Find where the given text appears and provide that cell's center as [X, Y] coordinate. 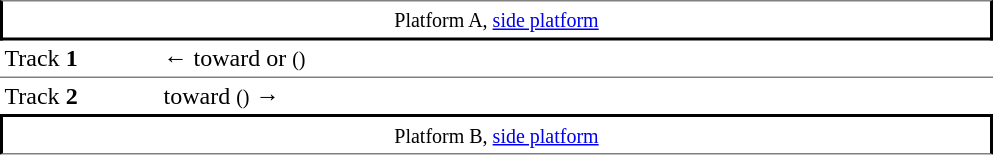
Platform B, side platform [496, 134]
Track 1 [80, 59]
toward () → [576, 96]
Platform A, side platform [496, 20]
← toward or () [576, 59]
Track 2 [80, 96]
